Return the [x, y] coordinate for the center point of the cell that contains the specified text.  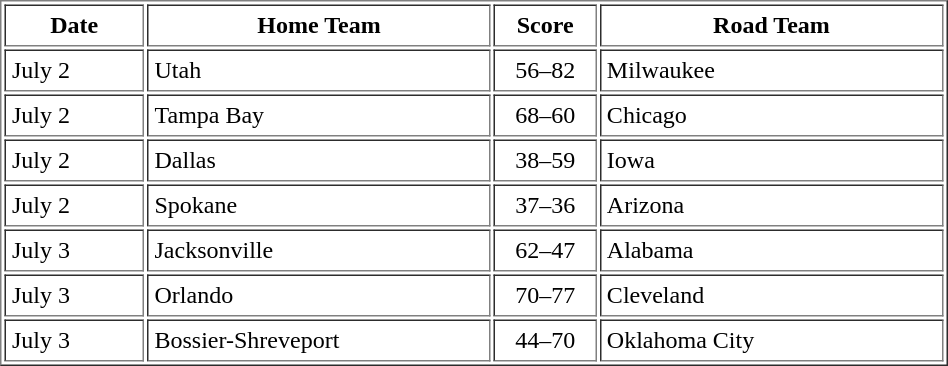
Bossier-Shreveport [319, 341]
Oklahoma City [771, 341]
Dallas [319, 161]
Alabama [771, 251]
38–59 [545, 161]
44–70 [545, 341]
Road Team [771, 25]
Home Team [319, 25]
37–36 [545, 205]
56–82 [545, 71]
Arizona [771, 205]
Utah [319, 71]
Chicago [771, 115]
Orlando [319, 295]
Score [545, 25]
Jacksonville [319, 251]
Spokane [319, 205]
68–60 [545, 115]
70–77 [545, 295]
Date [74, 25]
Iowa [771, 161]
62–47 [545, 251]
Cleveland [771, 295]
Milwaukee [771, 71]
Tampa Bay [319, 115]
